Capture the cell that displays the provided text and extract its [x, y] central coordinate. 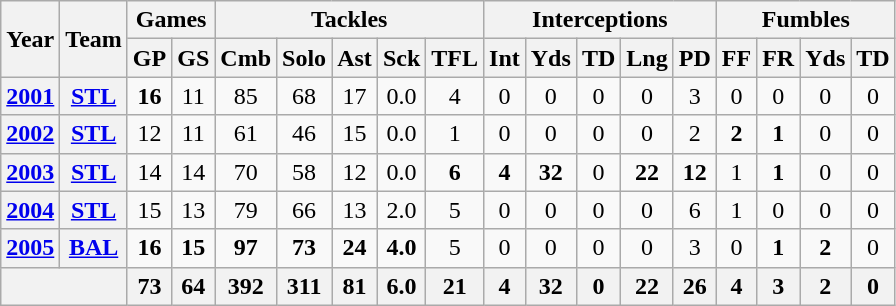
24 [355, 248]
21 [455, 286]
Int [505, 58]
Solo [304, 58]
68 [304, 96]
392 [246, 286]
Team [94, 39]
FR [778, 58]
Tackles [350, 20]
Cmb [246, 58]
85 [246, 96]
PD [694, 58]
61 [246, 134]
Games [170, 20]
311 [304, 286]
26 [694, 286]
2005 [30, 248]
6.0 [401, 286]
97 [246, 248]
GS [194, 58]
Ast [355, 58]
TFL [455, 58]
58 [304, 172]
Lng [647, 58]
79 [246, 210]
2.0 [401, 210]
BAL [94, 248]
70 [246, 172]
66 [304, 210]
2002 [30, 134]
46 [304, 134]
17 [355, 96]
FF [736, 58]
2001 [30, 96]
GP [149, 58]
Year [30, 39]
2003 [30, 172]
4.0 [401, 248]
64 [194, 286]
81 [355, 286]
2004 [30, 210]
Fumbles [806, 20]
Interceptions [600, 20]
Sck [401, 58]
